Find where the given text appears and provide that cell's center as [x, y] coordinate. 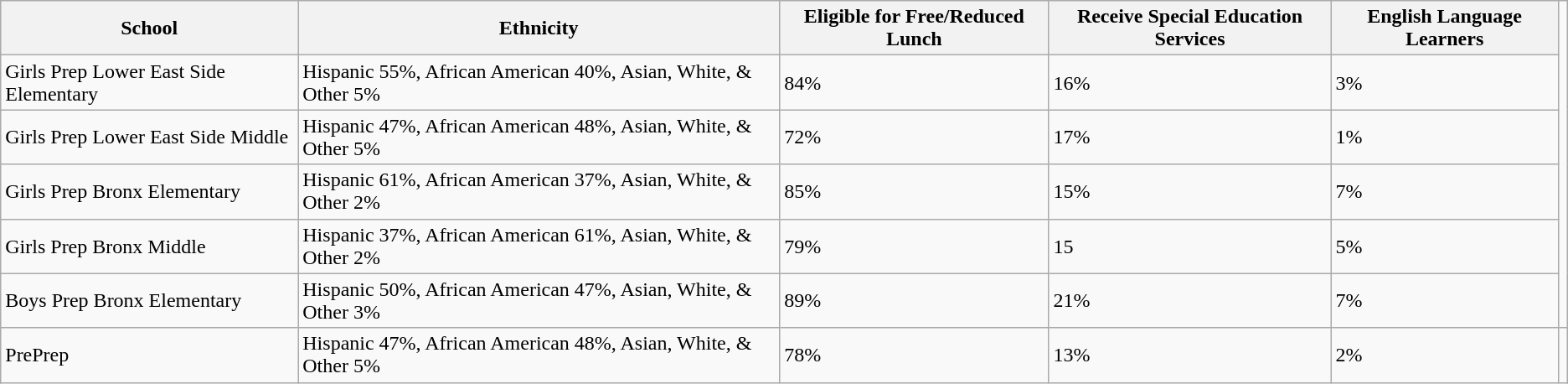
84% [915, 82]
Hispanic 50%, African American 47%, Asian, White, & Other 3% [539, 300]
English Language Learners [1444, 29]
1% [1444, 138]
Girls Prep Lower East Side Middle [149, 138]
79% [915, 246]
Hispanic 61%, African American 37%, Asian, White, & Other 2% [539, 191]
Girls Prep Bronx Middle [149, 246]
Receive Special Education Services [1189, 29]
PrePrep [149, 355]
5% [1444, 246]
13% [1189, 355]
85% [915, 191]
16% [1189, 82]
72% [915, 138]
Hispanic 37%, African American 61%, Asian, White, & Other 2% [539, 246]
Ethnicity [539, 29]
89% [915, 300]
2% [1444, 355]
17% [1189, 138]
21% [1189, 300]
15% [1189, 191]
Girls Prep Lower East Side Elementary [149, 82]
School [149, 29]
Eligible for Free/Reduced Lunch [915, 29]
3% [1444, 82]
Girls Prep Bronx Elementary [149, 191]
78% [915, 355]
Boys Prep Bronx Elementary [149, 300]
Hispanic 55%, African American 40%, Asian, White, & Other 5% [539, 82]
15 [1189, 246]
